Capture the cell that displays the provided text and extract its [x, y] central coordinate. 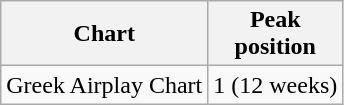
1 (12 weeks) [276, 85]
Chart [104, 34]
Peakposition [276, 34]
Greek Airplay Chart [104, 85]
